Pinpoint the cell where the given text exists, returning its (X, Y) midpoint coordinate. 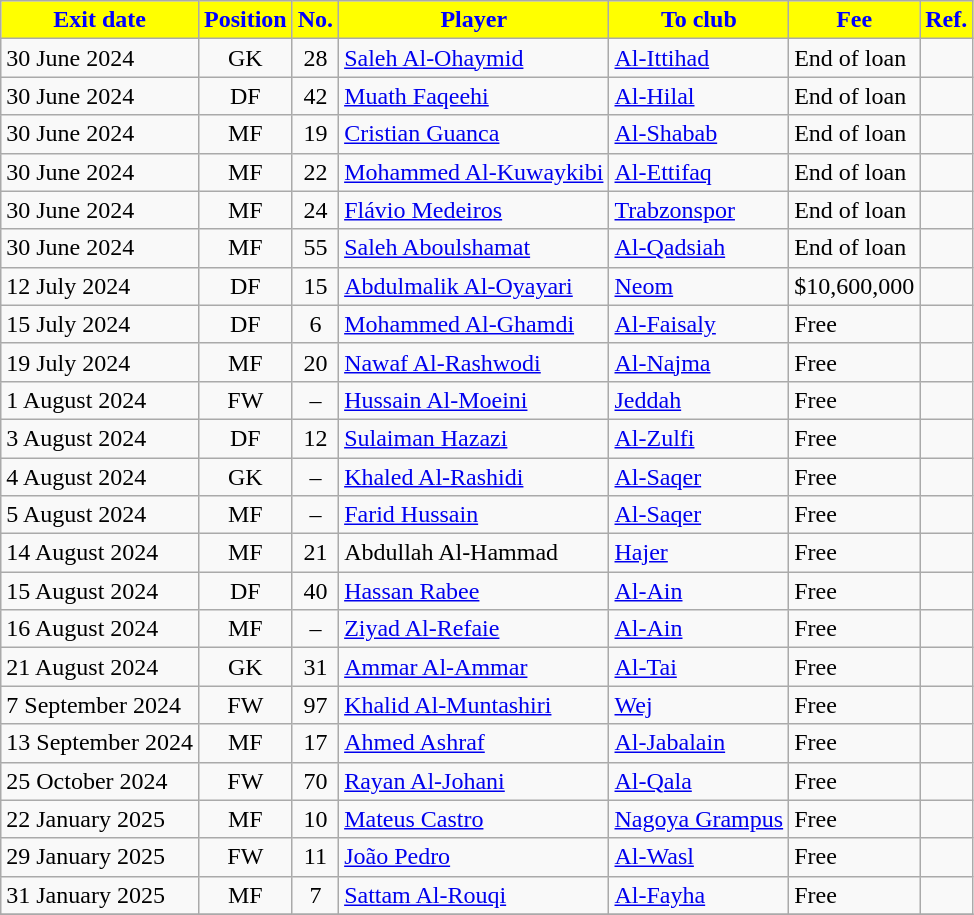
25 October 2024 (100, 781)
13 September 2024 (100, 743)
21 August 2024 (100, 667)
João Pedro (474, 857)
Nagoya Grampus (699, 819)
11 (315, 857)
Jeddah (699, 400)
22 January 2025 (100, 819)
31 (315, 667)
Ahmed Ashraf (474, 743)
15 (315, 286)
Neom (699, 286)
Al-Zulfi (699, 438)
15 August 2024 (100, 591)
To club (699, 20)
Farid Hussain (474, 515)
Al-Hilal (699, 96)
7 (315, 895)
4 August 2024 (100, 477)
Position (245, 20)
Sulaiman Hazazi (474, 438)
Mohammed Al-Ghamdi (474, 324)
$10,600,000 (854, 286)
Ammar Al-Ammar (474, 667)
16 August 2024 (100, 629)
Saleh Aboulshamat (474, 248)
20 (315, 362)
Abdulmalik Al-Oyayari (474, 286)
Saleh Al-Ohaymid (474, 58)
Mohammed Al-Kuwaykibi (474, 172)
Al-Faisaly (699, 324)
31 January 2025 (100, 895)
Abdullah Al-Hammad (474, 553)
Ref. (946, 20)
Trabzonspor (699, 210)
Al-Shabab (699, 134)
Al-Jabalain (699, 743)
40 (315, 591)
Khalid Al-Muntashiri (474, 705)
Al-Fayha (699, 895)
6 (315, 324)
70 (315, 781)
Flávio Medeiros (474, 210)
17 (315, 743)
Hajer (699, 553)
Al-Wasl (699, 857)
5 August 2024 (100, 515)
Al-Qadsiah (699, 248)
12 (315, 438)
10 (315, 819)
Wej (699, 705)
Khaled Al-Rashidi (474, 477)
Nawaf Al-Rashwodi (474, 362)
15 July 2024 (100, 324)
Hussain Al-Moeini (474, 400)
No. (315, 20)
19 (315, 134)
Rayan Al-Johani (474, 781)
3 August 2024 (100, 438)
21 (315, 553)
Exit date (100, 20)
14 August 2024 (100, 553)
29 January 2025 (100, 857)
Muath Faqeehi (474, 96)
42 (315, 96)
Al-Ettifaq (699, 172)
Al-Ittihad (699, 58)
Hassan Rabee (474, 591)
Fee (854, 20)
Al-Qala (699, 781)
Ziyad Al-Refaie (474, 629)
Player (474, 20)
Cristian Guanca (474, 134)
97 (315, 705)
28 (315, 58)
Al-Tai (699, 667)
19 July 2024 (100, 362)
24 (315, 210)
12 July 2024 (100, 286)
Mateus Castro (474, 819)
7 September 2024 (100, 705)
55 (315, 248)
Sattam Al-Rouqi (474, 895)
1 August 2024 (100, 400)
Al-Najma (699, 362)
22 (315, 172)
